Search for the cell housing the specified text and yield its [x, y] center coordinate. 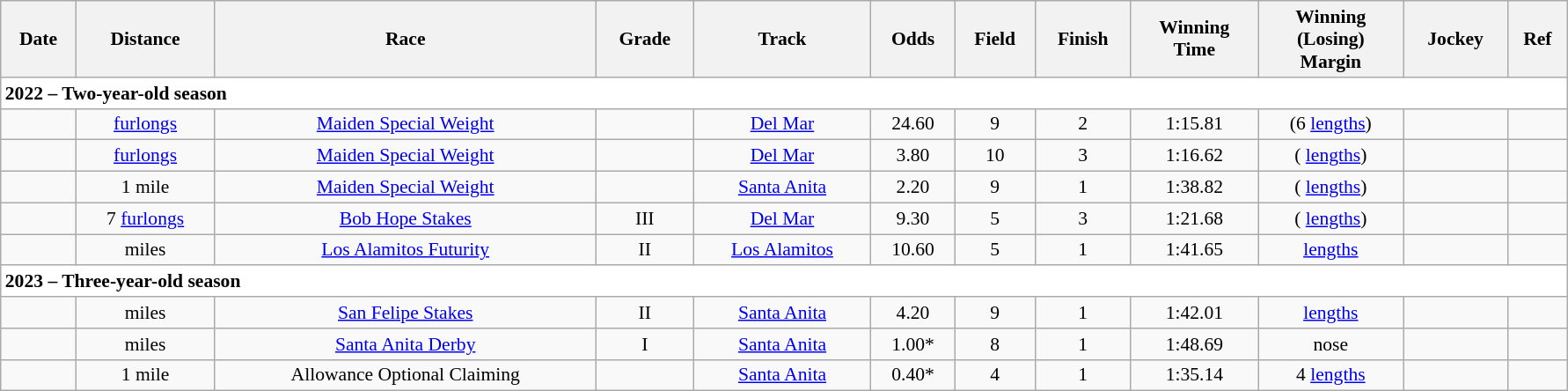
Santa Anita Derby [406, 344]
Race [406, 39]
1:48.69 [1195, 344]
Ref [1537, 39]
Finish [1082, 39]
Allowance Optional Claiming [406, 375]
Field [994, 39]
San Felipe Stakes [406, 313]
4.20 [913, 313]
1:21.68 [1195, 218]
2 [1082, 124]
Bob Hope Stakes [406, 218]
Odds [913, 39]
Track [782, 39]
1.00* [913, 344]
WinningTime [1195, 39]
1:42.01 [1195, 313]
10 [994, 156]
7 furlongs [145, 218]
Grade [645, 39]
Distance [145, 39]
Date [39, 39]
1:38.82 [1195, 188]
I [645, 344]
2.20 [913, 188]
3.80 [913, 156]
Los Alamitos [782, 250]
0.40* [913, 375]
24.60 [913, 124]
4 lengths [1330, 375]
III [645, 218]
2023 – Three-year-old season [785, 282]
1:35.14 [1195, 375]
(6 lengths) [1330, 124]
8 [994, 344]
Jockey [1455, 39]
Winning(Losing)Margin [1330, 39]
9.30 [913, 218]
2022 – Two-year-old season [785, 93]
nose [1330, 344]
10.60 [913, 250]
1:16.62 [1195, 156]
1:41.65 [1195, 250]
1:15.81 [1195, 124]
Los Alamitos Futurity [406, 250]
4 [994, 375]
